Determine the (X, Y) coordinate at the center of the cell enclosing the given text.  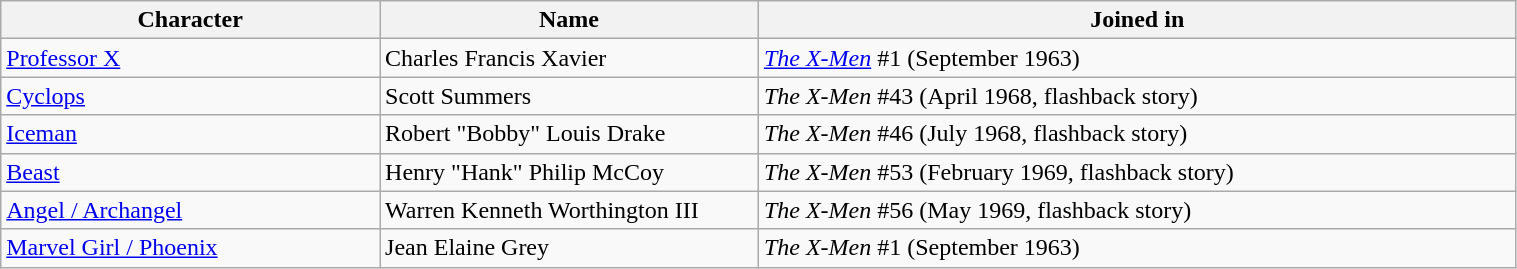
The X-Men #53 (February 1969, flashback story) (1137, 172)
The X-Men #56 (May 1969, flashback story) (1137, 210)
Character (190, 20)
Charles Francis Xavier (570, 58)
Professor X (190, 58)
Scott Summers (570, 96)
Name (570, 20)
Cyclops (190, 96)
Angel / Archangel (190, 210)
The X-Men #46 (July 1968, flashback story) (1137, 134)
Marvel Girl / Phoenix (190, 248)
Henry "Hank" Philip McCoy (570, 172)
Jean Elaine Grey (570, 248)
Joined in (1137, 20)
Iceman (190, 134)
Beast (190, 172)
Warren Kenneth Worthington III (570, 210)
Robert "Bobby" Louis Drake (570, 134)
The X-Men #43 (April 1968, flashback story) (1137, 96)
